Locate the cell with the specified text and output its (X, Y) center coordinate. 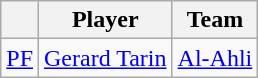
Gerard Tarin (106, 58)
PF (20, 58)
Al-Ahli (215, 58)
Team (215, 20)
Player (106, 20)
